Locate the cell with the specified text and output its (x, y) center coordinate. 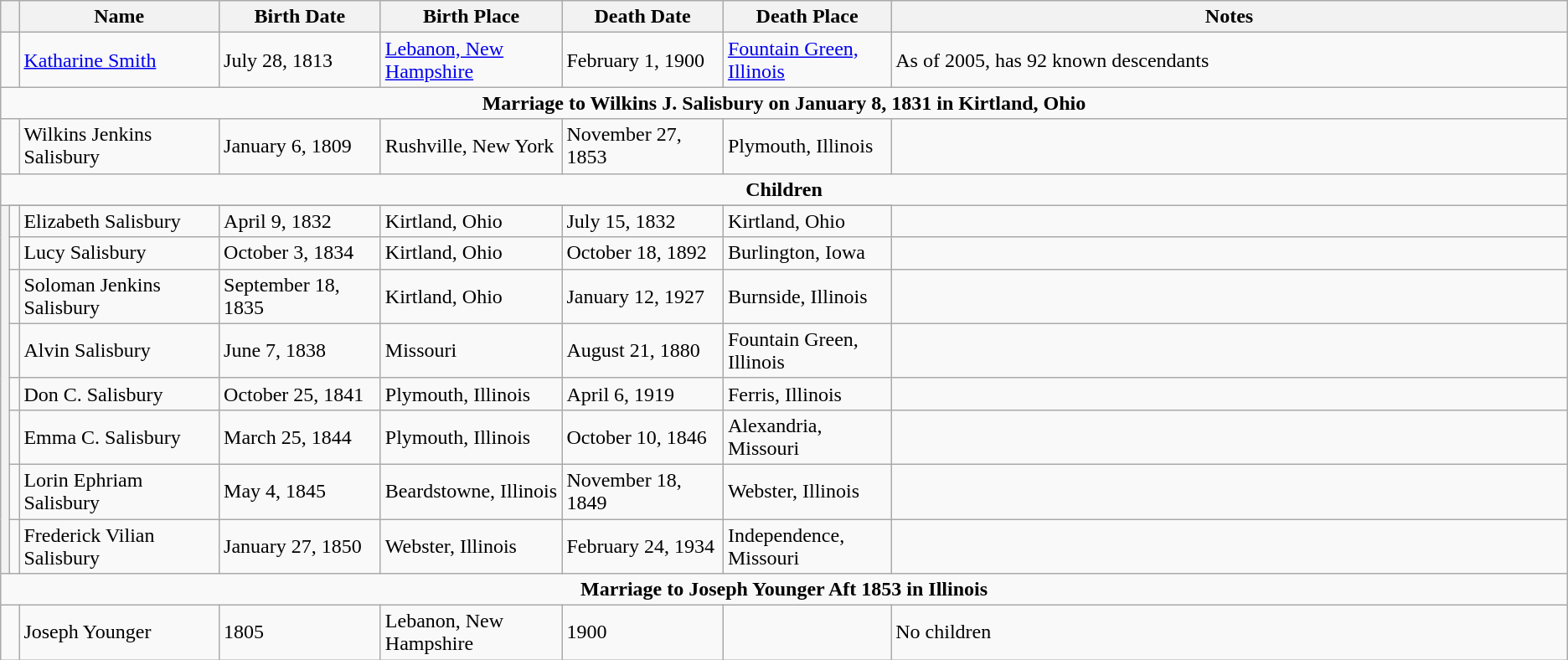
Frederick Vilian Salisbury (119, 546)
Soloman Jenkins Salisbury (119, 296)
Wilkins Jenkins Salisbury (119, 146)
October 3, 1834 (300, 253)
Death Date (643, 17)
July 28, 1813 (300, 60)
Notes (1230, 17)
June 7, 1838 (300, 350)
1900 (643, 633)
May 4, 1845 (300, 491)
Death Place (807, 17)
Independence, Missouri (807, 546)
September 18, 1835 (300, 296)
Name (119, 17)
August 21, 1880 (643, 350)
Burnside, Illinois (807, 296)
Rushville, New York (471, 146)
Alexandria, Missouri (807, 437)
October 10, 1846 (643, 437)
November 18, 1849 (643, 491)
Lucy Salisbury (119, 253)
April 9, 1832 (300, 221)
Children (784, 189)
Marriage to Joseph Younger Aft 1853 in Illinois (784, 590)
October 18, 1892 (643, 253)
January 12, 1927 (643, 296)
October 25, 1841 (300, 394)
Burlington, Iowa (807, 253)
Marriage to Wilkins J. Salisbury on January 8, 1831 in Kirtland, Ohio (784, 103)
Lorin Ephriam Salisbury (119, 491)
1805 (300, 633)
February 24, 1934 (643, 546)
Elizabeth Salisbury (119, 221)
Don C. Salisbury (119, 394)
Beardstowne, Illinois (471, 491)
February 1, 1900 (643, 60)
Birth Date (300, 17)
Missouri (471, 350)
Ferris, Illinois (807, 394)
July 15, 1832 (643, 221)
April 6, 1919 (643, 394)
Joseph Younger (119, 633)
As of 2005, has 92 known descendants (1230, 60)
January 6, 1809 (300, 146)
March 25, 1844 (300, 437)
Katharine Smith (119, 60)
Birth Place (471, 17)
No children (1230, 633)
November 27, 1853 (643, 146)
Alvin Salisbury (119, 350)
January 27, 1850 (300, 546)
Emma C. Salisbury (119, 437)
